Return [x, y] of the center of cell containing provided text 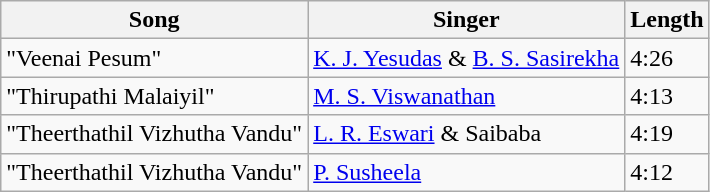
"Thirupathi Malaiyil" [154, 96]
Song [154, 20]
L. R. Eswari & Saibaba [466, 134]
4:19 [667, 134]
Length [667, 20]
K. J. Yesudas & B. S. Sasirekha [466, 58]
4:13 [667, 96]
Singer [466, 20]
4:26 [667, 58]
M. S. Viswanathan [466, 96]
"Veenai Pesum" [154, 58]
4:12 [667, 172]
P. Susheela [466, 172]
